For the text-containing cell, return its midpoint in [x, y] coordinate format. 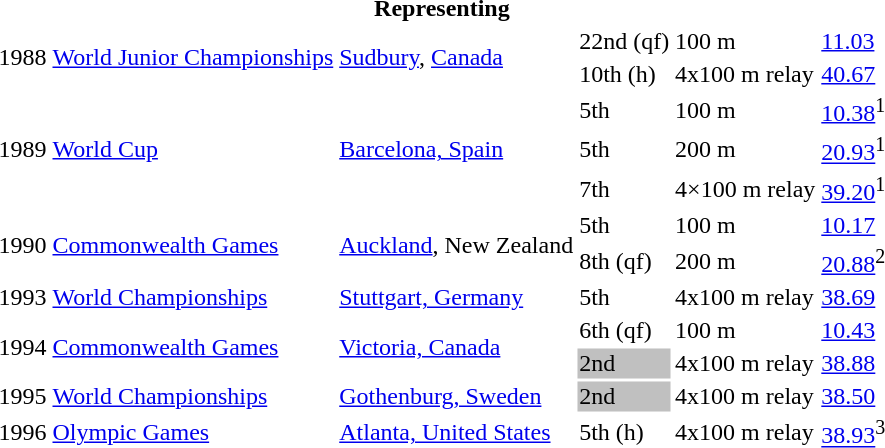
World Junior Championships [193, 58]
4×100 m relay [746, 189]
Auckland, New Zealand [456, 244]
7th [624, 189]
Victoria, Canada [456, 348]
22nd (qf) [624, 41]
10th (h) [624, 74]
World Cup [193, 150]
Gothenburg, Sweden [456, 397]
8th (qf) [624, 261]
Stuttgart, Germany [456, 298]
Sudbury, Canada [456, 58]
6th (qf) [624, 331]
Barcelona, Spain [456, 150]
